Return (x, y) of the center of cell containing provided text 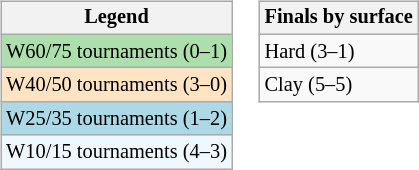
Legend (116, 18)
W25/35 tournaments (1–2) (116, 119)
W10/15 tournaments (4–3) (116, 152)
W40/50 tournaments (3–0) (116, 85)
Finals by surface (339, 18)
Hard (3–1) (339, 51)
Clay (5–5) (339, 85)
W60/75 tournaments (0–1) (116, 51)
